Identify which cell holds the provided text, then report its [X, Y] central coordinate. 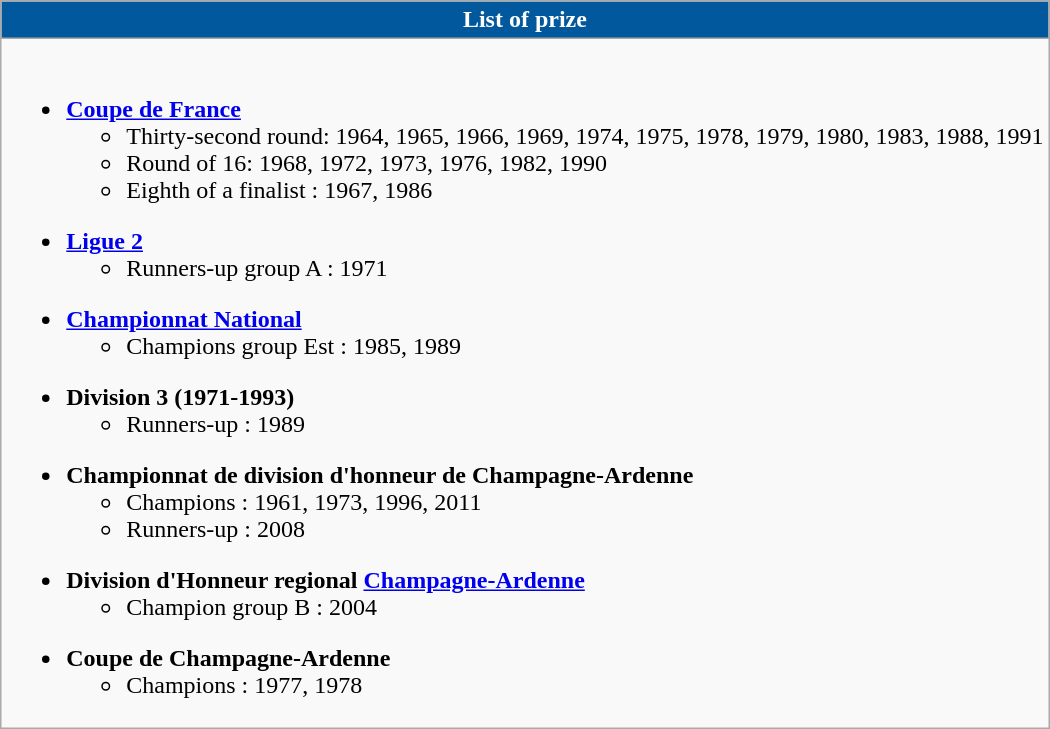
List of prize [525, 20]
